Search for the cell housing the specified text and yield its (X, Y) center coordinate. 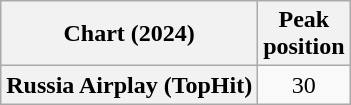
Peakposition (304, 34)
30 (304, 85)
Chart (2024) (130, 34)
Russia Airplay (TopHit) (130, 85)
